From the cell containing the given text, extract its center point as (X, Y) coordinate. 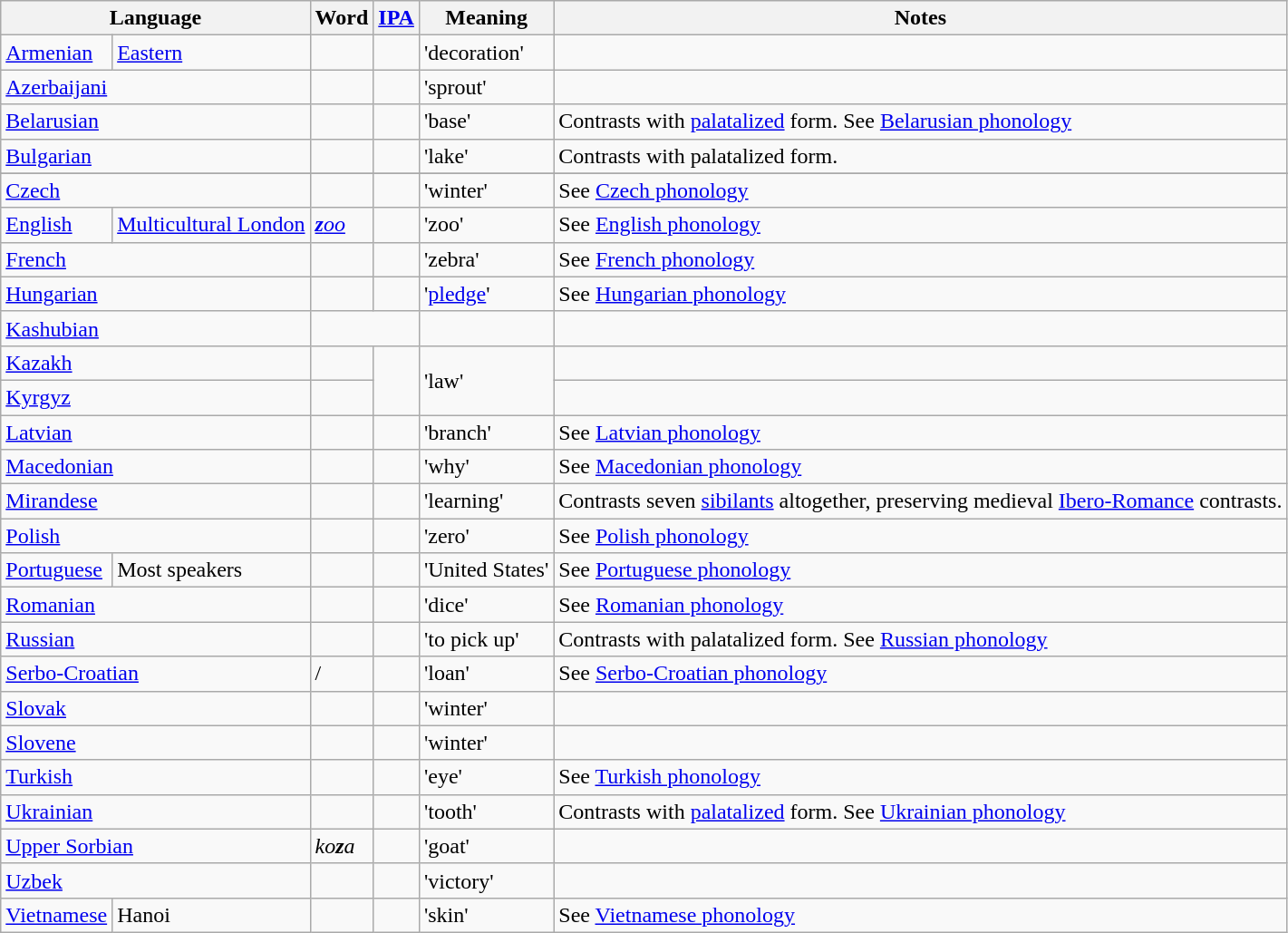
'branch' (486, 432)
'learning' (486, 501)
Contrasts seven sibilants altogether, preserving medieval Ibero-Romance contrasts. (921, 501)
Hungarian (156, 294)
Ukrainian (156, 812)
See Serbo-Croatian phonology (921, 674)
See Macedonian phonology (921, 467)
See Romanian phonology (921, 605)
/ (342, 674)
'skin' (486, 915)
Word (342, 18)
koza (342, 846)
Hanoi (211, 915)
'to pick up' (486, 639)
Kazakh (156, 363)
'base' (486, 121)
'goat' (486, 846)
'loan' (486, 674)
Slovene (156, 743)
Macedonian (156, 467)
Kyrgyz (156, 397)
Bulgarian (156, 156)
'decoration' (486, 53)
See Latvian phonology (921, 432)
'eye' (486, 777)
See English phonology (921, 225)
Serbo-Croatian (156, 674)
Contrasts with palatalized form. See Russian phonology (921, 639)
See Hungarian phonology (921, 294)
Mirandese (156, 501)
See French phonology (921, 259)
Latvian (156, 432)
IPA (397, 18)
Meaning (486, 18)
See Vietnamese phonology (921, 915)
See Turkish phonology (921, 777)
Multicultural London (211, 225)
Belarusian (156, 121)
Azerbaijani (156, 87)
See Portuguese phonology (921, 570)
'why' (486, 467)
Romanian (156, 605)
Language (156, 18)
zoo (342, 225)
'sprout' (486, 87)
Czech (156, 190)
Vietnamese (56, 915)
'victory' (486, 880)
Uzbek (156, 880)
Notes (921, 18)
Russian (156, 639)
'law' (486, 380)
'United States' (486, 570)
'tooth' (486, 812)
'lake' (486, 156)
Armenian (56, 53)
'zero' (486, 536)
Slovak (156, 708)
'zebra' (486, 259)
See Czech phonology (921, 190)
Contrasts with palatalized form. See Belarusian phonology (921, 121)
English (56, 225)
Contrasts with palatalized form. (921, 156)
Upper Sorbian (156, 846)
Turkish (156, 777)
Kashubian (156, 328)
Contrasts with palatalized form. See Ukrainian phonology (921, 812)
'zoo' (486, 225)
See Polish phonology (921, 536)
'dice' (486, 605)
Most speakers (211, 570)
Polish (156, 536)
Portuguese (56, 570)
French (156, 259)
'pledge' (486, 294)
Eastern (211, 53)
